Determine the [X, Y] coordinate at the center of the cell enclosing the given text.  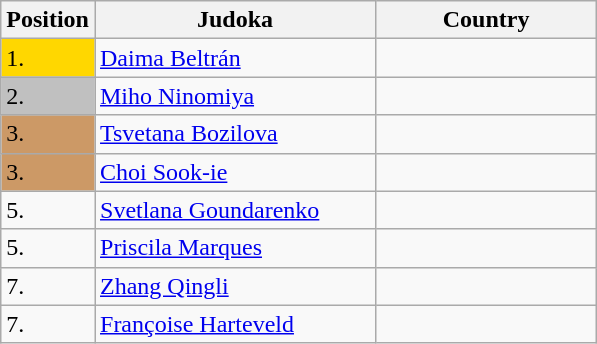
Zhang Qingli [234, 286]
Daima Beltrán [234, 58]
Choi Sook-ie [234, 172]
2. [48, 96]
Svetlana Goundarenko [234, 210]
Position [48, 20]
Françoise Harteveld [234, 324]
Priscila Marques [234, 248]
Judoka [234, 20]
1. [48, 58]
Tsvetana Bozilova [234, 134]
Miho Ninomiya [234, 96]
Country [486, 20]
